For the text-containing cell, return its midpoint in [x, y] coordinate format. 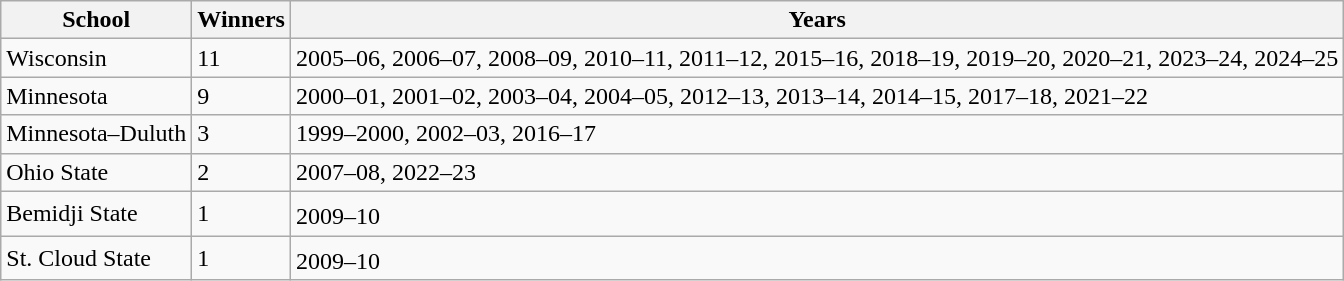
Wisconsin [96, 58]
3 [242, 134]
2000–01, 2001–02, 2003–04, 2004–05, 2012–13, 2013–14, 2014–15, 2017–18, 2021–22 [816, 96]
Bemidji State [96, 214]
2007–08, 2022–23 [816, 172]
2 [242, 172]
9 [242, 96]
School [96, 20]
Minnesota [96, 96]
Minnesota–Duluth [96, 134]
Ohio State [96, 172]
Years [816, 20]
Winners [242, 20]
2005–06, 2006–07, 2008–09, 2010–11, 2011–12, 2015–16, 2018–19, 2019–20, 2020–21, 2023–24, 2024–25 [816, 58]
1999–2000, 2002–03, 2016–17 [816, 134]
St. Cloud State [96, 258]
11 [242, 58]
